For the text-containing cell, return its midpoint in [X, Y] coordinate format. 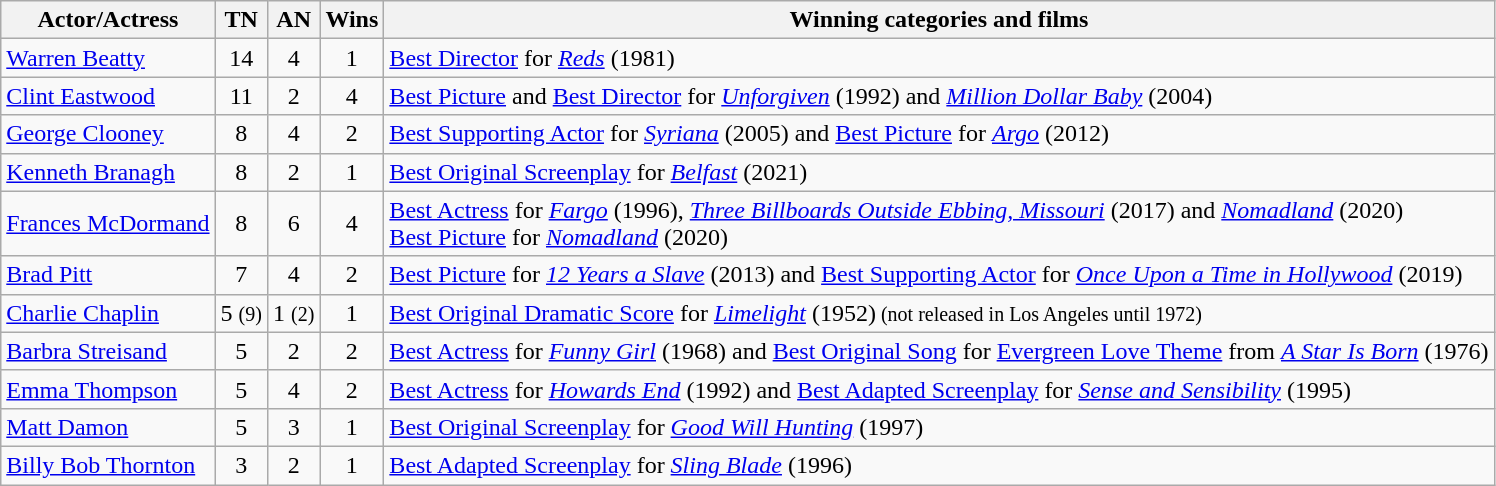
Kenneth Branagh [108, 172]
Best Picture and Best Director for Unforgiven (1992) and Million Dollar Baby (2004) [939, 96]
George Clooney [108, 134]
Actor/Actress [108, 20]
14 [241, 58]
Best Actress for Funny Girl (1968) and Best Original Song for Evergreen Love Theme from A Star Is Born (1976) [939, 351]
Best Supporting Actor for Syriana (2005) and Best Picture for Argo (2012) [939, 134]
Best Actress for Fargo (1996), Three Billboards Outside Ebbing, Missouri (2017) and Nomadland (2020) Best Picture for Nomadland (2020) [939, 224]
Best Original Dramatic Score for Limelight (1952) (not released in Los Angeles until 1972) [939, 313]
Billy Bob Thornton [108, 465]
Frances McDormand [108, 224]
Best Director for Reds (1981) [939, 58]
Best Original Screenplay for Belfast (2021) [939, 172]
7 [241, 275]
5 (9) [241, 313]
Charlie Chaplin [108, 313]
TN [241, 20]
Wins [352, 20]
Matt Damon [108, 427]
AN [293, 20]
Best Adapted Screenplay for Sling Blade (1996) [939, 465]
Barbra Streisand [108, 351]
Best Actress for Howards End (1992) and Best Adapted Screenplay for Sense and Sensibility (1995) [939, 389]
Warren Beatty [108, 58]
6 [293, 224]
Best Original Screenplay for Good Will Hunting (1997) [939, 427]
Best Picture for 12 Years a Slave (2013) and Best Supporting Actor for Once Upon a Time in Hollywood (2019) [939, 275]
Emma Thompson [108, 389]
Winning categories and films [939, 20]
Clint Eastwood [108, 96]
1 (2) [293, 313]
11 [241, 96]
Brad Pitt [108, 275]
